Output the (x, y) coordinate of the center of the cell containing the given text.  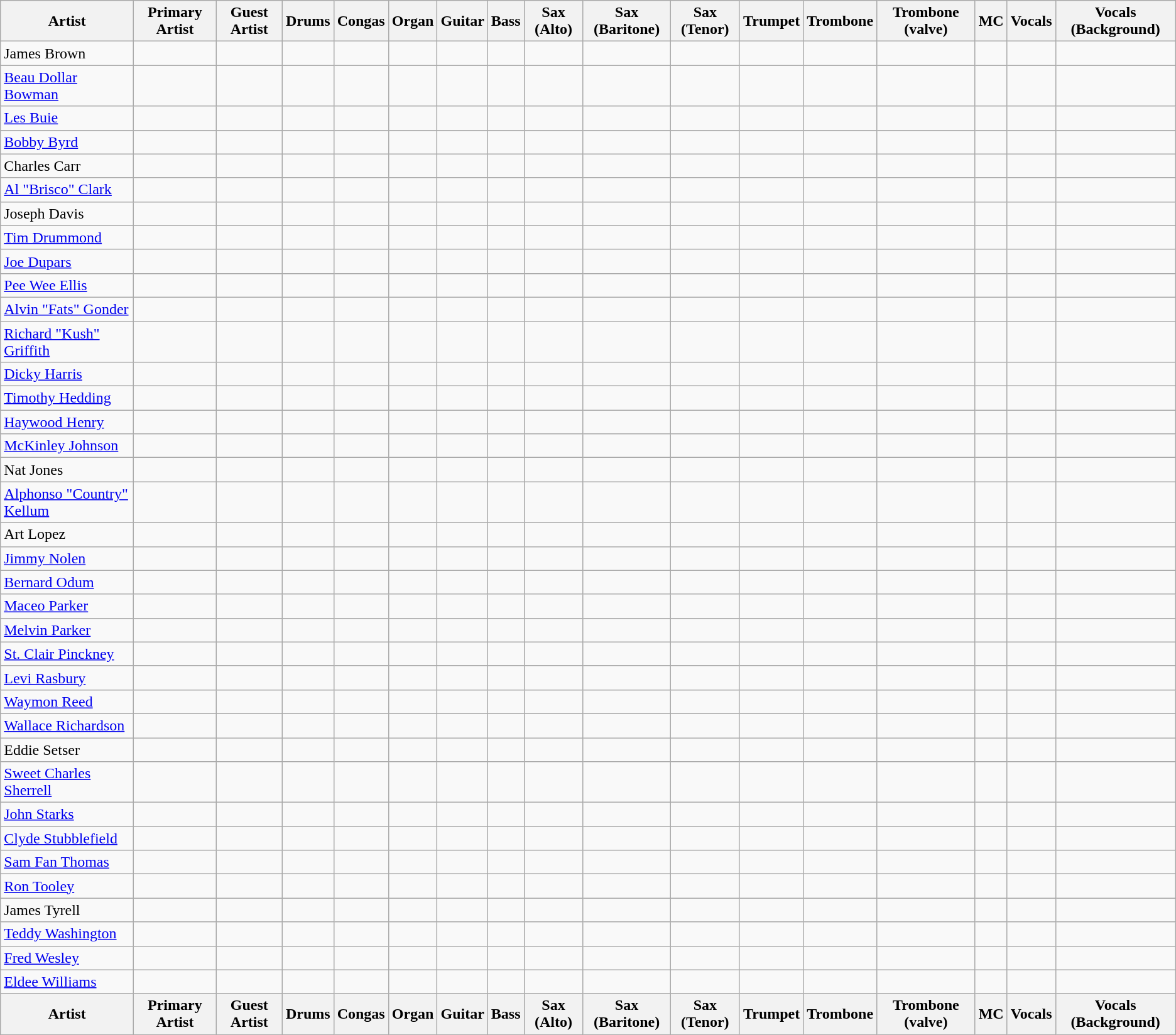
John Starks (67, 815)
James Brown (67, 53)
Joseph Davis (67, 214)
Waymon Reed (67, 702)
Alphonso "Country" Kellum (67, 502)
Levi Rasbury (67, 678)
Maceo Parker (67, 606)
Richard "Kush" Griffith (67, 342)
Melvin Parker (67, 630)
Bobby Byrd (67, 142)
Teddy Washington (67, 934)
Nat Jones (67, 470)
Charles Carr (67, 166)
Eldee Williams (67, 982)
Sweet Charles Sherrell (67, 783)
Tim Drummond (67, 237)
Bernard Odum (67, 582)
Wallace Richardson (67, 725)
Al "Brisco" Clark (67, 190)
Haywood Henry (67, 422)
Ron Tooley (67, 886)
Beau Dollar Bowman (67, 85)
Art Lopez (67, 534)
Alvin "Fats" Gonder (67, 309)
McKinley Johnson (67, 446)
Fred Wesley (67, 958)
Jimmy Nolen (67, 558)
Dicky Harris (67, 374)
Pee Wee Ellis (67, 285)
Les Buie (67, 118)
Timothy Hedding (67, 398)
Eddie Setser (67, 749)
Joe Dupars (67, 261)
Clyde Stubblefield (67, 838)
Sam Fan Thomas (67, 862)
James Tyrell (67, 910)
St. Clair Pinckney (67, 654)
